For the text-containing cell, return its midpoint in (X, Y) coordinate format. 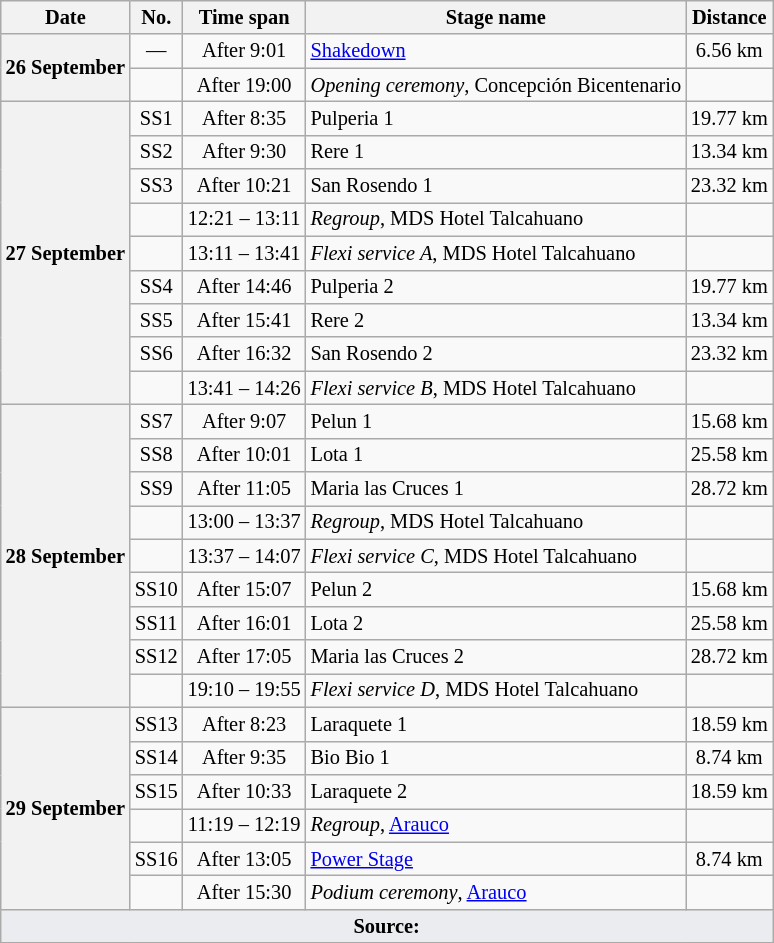
SS11 (156, 623)
27 September (66, 252)
SS4 (156, 287)
Shakedown (496, 51)
After 19:00 (244, 85)
28 September (66, 556)
Opening ceremony, Concepción Bicentenario (496, 85)
After 10:01 (244, 455)
Pelun 1 (496, 421)
Time span (244, 17)
Flexi service B, MDS Hotel Talcahuano (496, 388)
Lota 2 (496, 623)
SS8 (156, 455)
Maria las Cruces 1 (496, 489)
After 14:46 (244, 287)
13:00 – 13:37 (244, 522)
Pulperia 1 (496, 118)
After 9:07 (244, 421)
After 15:41 (244, 320)
SS13 (156, 724)
No. (156, 17)
After 9:01 (244, 51)
After 13:05 (244, 859)
SS7 (156, 421)
Stage name (496, 17)
After 11:05 (244, 489)
SS10 (156, 589)
SS2 (156, 152)
SS3 (156, 186)
Power Stage (496, 859)
After 16:32 (244, 354)
Pelun 2 (496, 589)
11:19 – 12:19 (244, 825)
SS6 (156, 354)
26 September (66, 68)
After 8:23 (244, 724)
SS9 (156, 489)
29 September (66, 808)
SS14 (156, 758)
SS15 (156, 791)
SS12 (156, 657)
After 8:35 (244, 118)
Laraquete 1 (496, 724)
Pulperia 2 (496, 287)
13:11 – 13:41 (244, 253)
Lota 1 (496, 455)
— (156, 51)
San Rosendo 1 (496, 186)
13:37 – 14:07 (244, 556)
Date (66, 17)
Maria las Cruces 2 (496, 657)
After 9:35 (244, 758)
Bio Bio 1 (496, 758)
Flexi service C, MDS Hotel Talcahuano (496, 556)
Regroup, Arauco (496, 825)
After 9:30 (244, 152)
After 15:30 (244, 892)
Rere 2 (496, 320)
SS16 (156, 859)
SS1 (156, 118)
19:10 – 19:55 (244, 690)
After 10:21 (244, 186)
Laraquete 2 (496, 791)
After 17:05 (244, 657)
Distance (730, 17)
6.56 km (730, 51)
Source: (387, 926)
Podium ceremony, Arauco (496, 892)
After 10:33 (244, 791)
SS5 (156, 320)
After 16:01 (244, 623)
Flexi service A, MDS Hotel Talcahuano (496, 253)
Flexi service D, MDS Hotel Talcahuano (496, 690)
San Rosendo 2 (496, 354)
13:41 – 14:26 (244, 388)
After 15:07 (244, 589)
Rere 1 (496, 152)
12:21 – 13:11 (244, 219)
